Capture the cell that displays the provided text and extract its (X, Y) central coordinate. 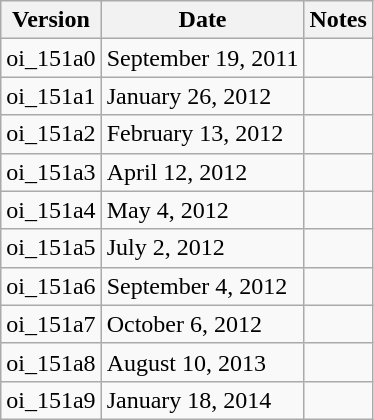
oi_151a8 (51, 362)
oi_151a0 (51, 58)
September 19, 2011 (202, 58)
February 13, 2012 (202, 134)
oi_151a2 (51, 134)
October 6, 2012 (202, 324)
oi_151a1 (51, 96)
Version (51, 20)
oi_151a9 (51, 400)
oi_151a6 (51, 286)
oi_151a5 (51, 248)
August 10, 2013 (202, 362)
Notes (338, 20)
April 12, 2012 (202, 172)
May 4, 2012 (202, 210)
oi_151a3 (51, 172)
oi_151a4 (51, 210)
January 18, 2014 (202, 400)
January 26, 2012 (202, 96)
July 2, 2012 (202, 248)
oi_151a7 (51, 324)
Date (202, 20)
September 4, 2012 (202, 286)
